Search for the cell housing the specified text and yield its (x, y) center coordinate. 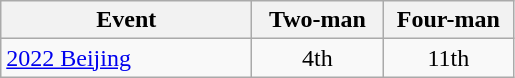
2022 Beijing (126, 58)
Four-man (448, 20)
4th (318, 58)
Event (126, 20)
11th (448, 58)
Two-man (318, 20)
